From the cell containing the given text, extract its center point as (X, Y) coordinate. 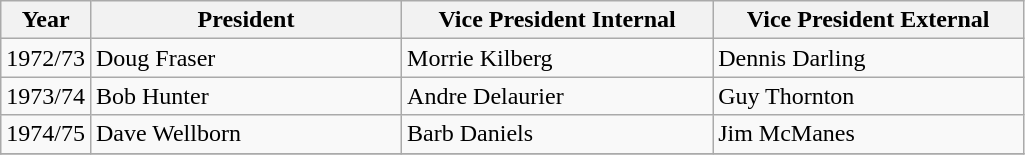
Dennis Darling (868, 58)
Vice President Internal (558, 20)
Vice President External (868, 20)
Jim McManes (868, 134)
Bob Hunter (246, 96)
1972/73 (46, 58)
Doug Fraser (246, 58)
Barb Daniels (558, 134)
Year (46, 20)
1974/75 (46, 134)
Morrie Kilberg (558, 58)
President (246, 20)
1973/74 (46, 96)
Dave Wellborn (246, 134)
Andre Delaurier (558, 96)
Guy Thornton (868, 96)
